Provide the (X, Y) coordinate of the cell's center where the given text is located.  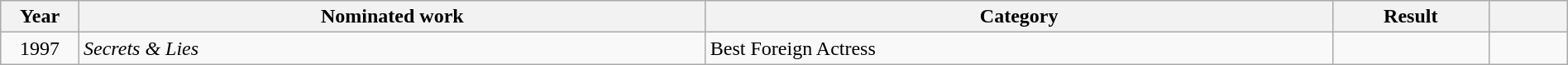
Secrets & Lies (392, 48)
1997 (40, 48)
Result (1411, 17)
Category (1019, 17)
Best Foreign Actress (1019, 48)
Year (40, 17)
Nominated work (392, 17)
